Detect which cell encompasses the target text, then output its [X, Y] center coordinate. 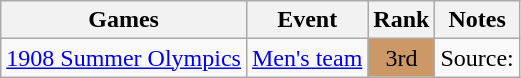
Notes [477, 20]
1908 Summer Olympics [124, 58]
Source: [477, 58]
Rank [402, 20]
Event [306, 20]
Games [124, 20]
Men's team [306, 58]
3rd [402, 58]
